Find where the given text appears and provide that cell's center as [x, y] coordinate. 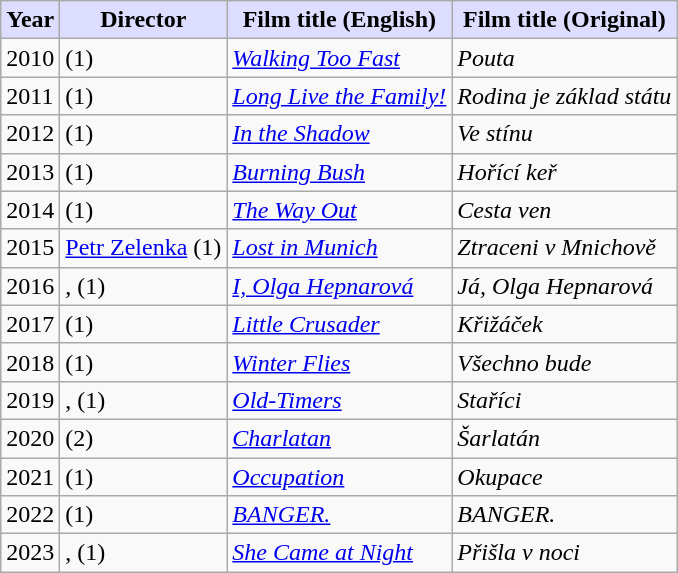
I, Olga Hepnarová [340, 286]
2021 [30, 477]
She Came at Night [340, 553]
2020 [30, 438]
Little Crusader [340, 324]
2018 [30, 362]
Occupation [340, 477]
Šarlatán [564, 438]
Všechno bude [564, 362]
The Way Out [340, 210]
In the Shadow [340, 134]
Přišla v noci [564, 553]
2013 [30, 172]
Petr Zelenka (1) [144, 248]
2022 [30, 515]
2016 [30, 286]
Já, Olga Hepnarová [564, 286]
Hořící keř [564, 172]
(2) [144, 438]
Film title (English) [340, 20]
Old-Timers [340, 400]
2010 [30, 58]
2017 [30, 324]
2012 [30, 134]
2023 [30, 553]
2019 [30, 400]
Ve stínu [564, 134]
Staříci [564, 400]
Rodina je základ státu [564, 96]
Ztraceni v Mnichově [564, 248]
2014 [30, 210]
Film title (Original) [564, 20]
Year [30, 20]
Křižáček [564, 324]
Winter Flies [340, 362]
Lost in Munich [340, 248]
Charlatan [340, 438]
Pouta [564, 58]
Walking Too Fast [340, 58]
Cesta ven [564, 210]
Okupace [564, 477]
2011 [30, 96]
Burning Bush [340, 172]
Long Live the Family! [340, 96]
Director [144, 20]
2015 [30, 248]
